Scan for the cell matching the given text and deliver its [x, y] coordinate at center. 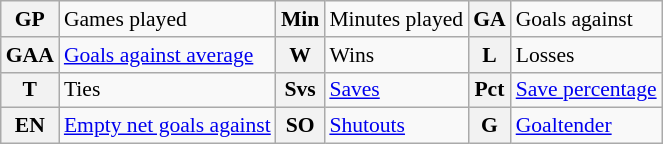
Wins [396, 55]
GA [490, 19]
Empty net goals against [168, 126]
Pct [490, 90]
Ties [168, 90]
Save percentage [586, 90]
Games played [168, 19]
SO [300, 126]
GAA [30, 55]
L [490, 55]
T [30, 90]
Saves [396, 90]
W [300, 55]
G [490, 126]
Shutouts [396, 126]
GP [30, 19]
Goals against [586, 19]
Min [300, 19]
Goals against average [168, 55]
EN [30, 126]
Minutes played [396, 19]
Losses [586, 55]
Goaltender [586, 126]
Svs [300, 90]
